Search for the cell housing the specified text and yield its (X, Y) center coordinate. 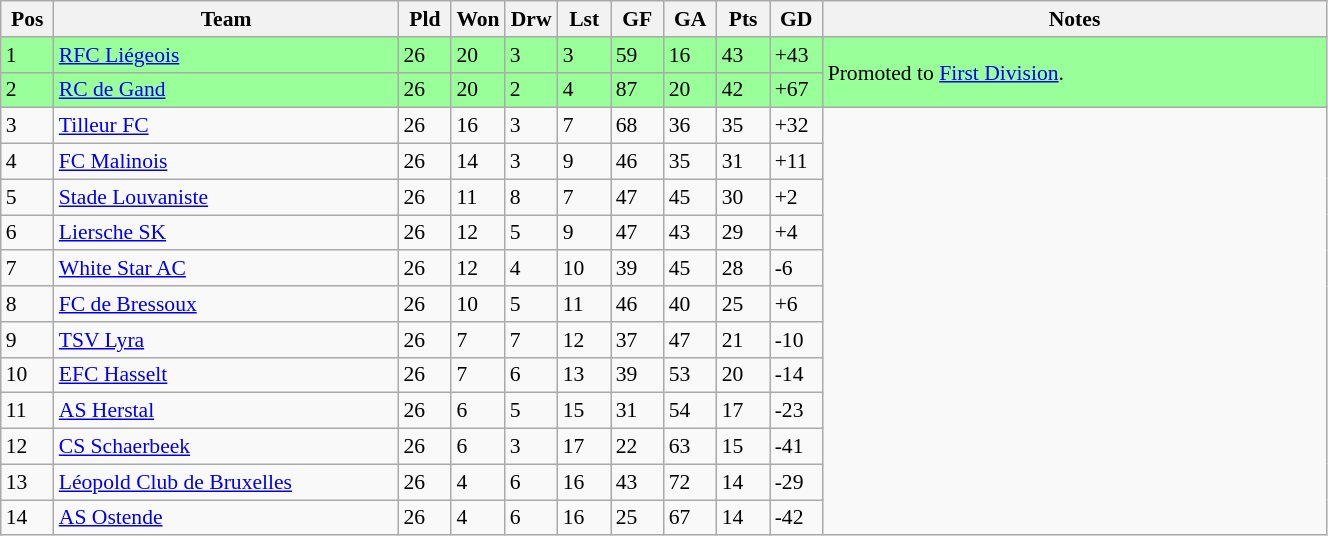
+2 (796, 197)
28 (744, 269)
42 (744, 90)
21 (744, 340)
RC de Gand (226, 90)
Tilleur FC (226, 126)
30 (744, 197)
-29 (796, 482)
GD (796, 19)
-23 (796, 411)
AS Herstal (226, 411)
-41 (796, 447)
AS Ostende (226, 518)
53 (690, 375)
RFC Liégeois (226, 55)
40 (690, 304)
Stade Louvaniste (226, 197)
87 (638, 90)
68 (638, 126)
+11 (796, 162)
22 (638, 447)
Promoted to First Division. (1075, 72)
FC de Bressoux (226, 304)
54 (690, 411)
37 (638, 340)
-10 (796, 340)
59 (638, 55)
+4 (796, 233)
+6 (796, 304)
72 (690, 482)
GA (690, 19)
Drw (532, 19)
29 (744, 233)
+67 (796, 90)
+32 (796, 126)
Pts (744, 19)
-6 (796, 269)
GF (638, 19)
Notes (1075, 19)
36 (690, 126)
CS Schaerbeek (226, 447)
Pos (28, 19)
EFC Hasselt (226, 375)
+43 (796, 55)
Léopold Club de Bruxelles (226, 482)
-14 (796, 375)
FC Malinois (226, 162)
White Star AC (226, 269)
Lst (584, 19)
Won (478, 19)
TSV Lyra (226, 340)
Team (226, 19)
-42 (796, 518)
63 (690, 447)
Pld (424, 19)
1 (28, 55)
67 (690, 518)
Liersche SK (226, 233)
